Provide the [X, Y] coordinate of the cell's center where the given text is located.  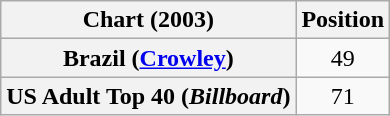
Brazil (Crowley) [148, 58]
71 [343, 96]
US Adult Top 40 (Billboard) [148, 96]
Position [343, 20]
49 [343, 58]
Chart (2003) [148, 20]
